Return the [X, Y] coordinate for the center point of the cell that contains the specified text.  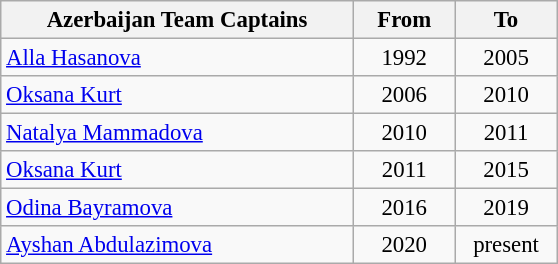
2015 [506, 170]
present [506, 245]
Azerbaijan Team Captains [178, 20]
Ayshan Abdulazimova [178, 245]
Odina Bayramova [178, 208]
Natalya Mammadova [178, 133]
Alla Hasanova [178, 58]
2005 [506, 58]
1992 [404, 58]
From [404, 20]
2016 [404, 208]
2020 [404, 245]
2019 [506, 208]
To [506, 20]
2006 [404, 95]
